Search for the cell housing the specified text and yield its [x, y] center coordinate. 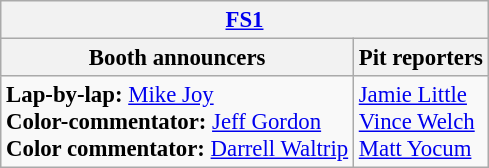
FS1 [245, 20]
Pit reporters [420, 58]
Booth announcers [178, 58]
Jamie LittleVince WelchMatt Yocum [420, 122]
Lap-by-lap: Mike JoyColor-commentator: Jeff GordonColor commentator: Darrell Waltrip [178, 122]
